Pinpoint the cell where the given text exists, returning its (X, Y) midpoint coordinate. 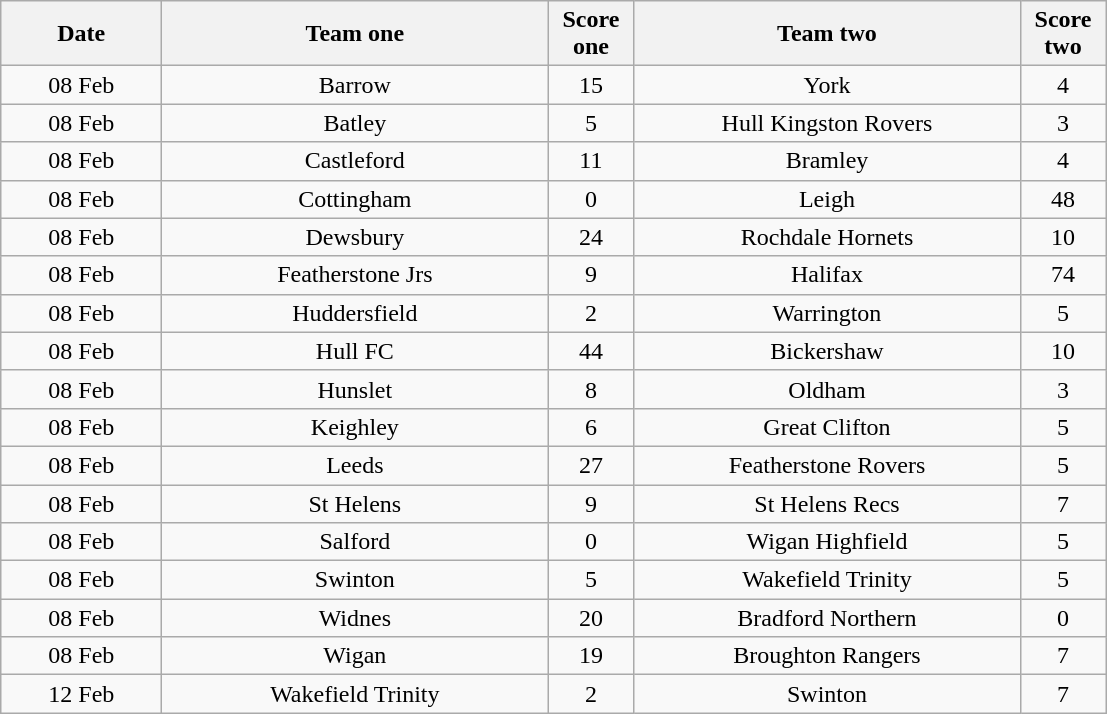
Oldham (827, 389)
Warrington (827, 313)
Leeds (355, 465)
15 (591, 85)
Broughton Rangers (827, 656)
Halifax (827, 275)
Bradford Northern (827, 618)
Batley (355, 123)
Dewsbury (355, 237)
27 (591, 465)
48 (1063, 199)
Rochdale Hornets (827, 237)
Barrow (355, 85)
Bramley (827, 161)
Score one (591, 34)
Hunslet (355, 389)
Team one (355, 34)
Huddersfield (355, 313)
Featherstone Rovers (827, 465)
St Helens (355, 503)
24 (591, 237)
St Helens Recs (827, 503)
Date (82, 34)
12 Feb (82, 694)
Widnes (355, 618)
11 (591, 161)
Wigan Highfield (827, 542)
19 (591, 656)
8 (591, 389)
Bickershaw (827, 351)
Cottingham (355, 199)
York (827, 85)
20 (591, 618)
Castleford (355, 161)
Team two (827, 34)
Hull Kingston Rovers (827, 123)
6 (591, 427)
Hull FC (355, 351)
74 (1063, 275)
Featherstone Jrs (355, 275)
Great Clifton (827, 427)
Wigan (355, 656)
44 (591, 351)
Salford (355, 542)
Keighley (355, 427)
Score two (1063, 34)
Leigh (827, 199)
